Search for the cell housing the specified text and yield its [X, Y] center coordinate. 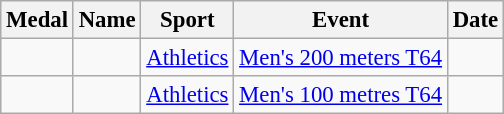
Medal [38, 20]
Men's 100 metres T64 [341, 95]
Sport [188, 20]
Date [475, 20]
Name [107, 20]
Men's 200 meters T64 [341, 58]
Event [341, 20]
